Return (X, Y) of the center of cell containing provided text 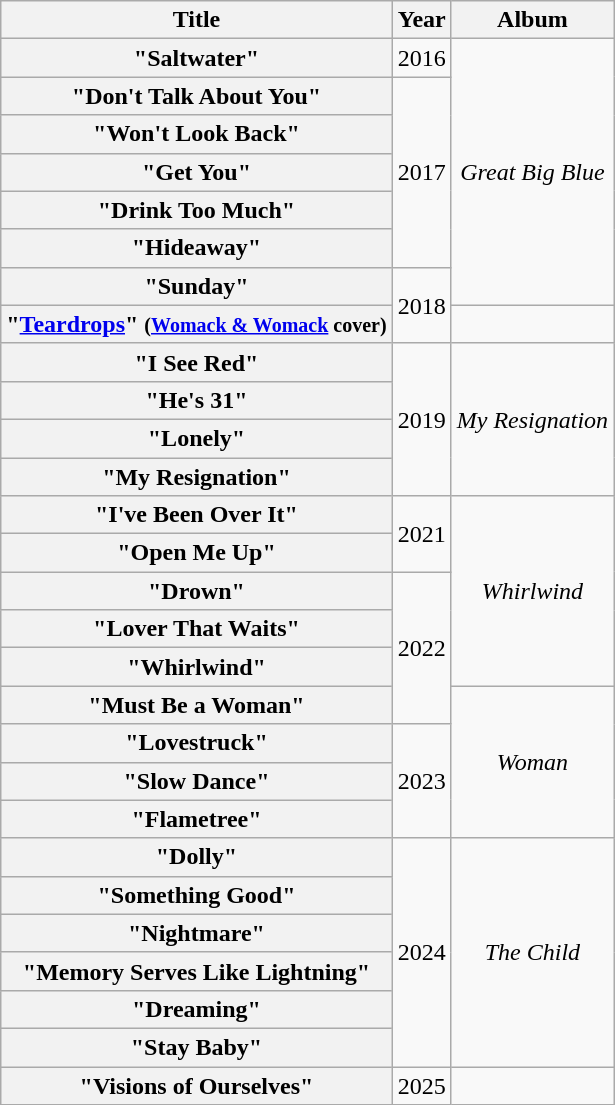
"Hideaway" (196, 248)
"He's 31" (196, 400)
"Saltwater" (196, 58)
"Dolly" (196, 857)
2025 (422, 1085)
"Dreaming" (196, 1009)
Whirlwind (532, 591)
"Stay Baby" (196, 1047)
2024 (422, 952)
Great Big Blue (532, 172)
"My Resignation" (196, 477)
"Slow Dance" (196, 781)
Album (532, 20)
"Flametree" (196, 819)
2022 (422, 648)
"Drown" (196, 591)
"Whirlwind" (196, 667)
"Memory Serves Like Lightning" (196, 971)
"Lovestruck" (196, 743)
"Get You" (196, 172)
"Open Me Up" (196, 553)
"Don't Talk About You" (196, 96)
"Lonely" (196, 438)
"Must Be a Woman" (196, 705)
Title (196, 20)
"I've Been Over It" (196, 515)
2019 (422, 419)
"Won't Look Back" (196, 134)
"I See Red" (196, 362)
The Child (532, 952)
My Resignation (532, 419)
2023 (422, 781)
2017 (422, 172)
"Drink Too Much" (196, 210)
2016 (422, 58)
"Nightmare" (196, 933)
"Visions of Ourselves" (196, 1085)
"Something Good" (196, 895)
2021 (422, 534)
Year (422, 20)
"Teardrops" (Womack & Womack cover) (196, 324)
"Sunday" (196, 286)
2018 (422, 305)
"Lover That Waits" (196, 629)
Woman (532, 762)
